Detect which cell encompasses the target text, then output its [x, y] center coordinate. 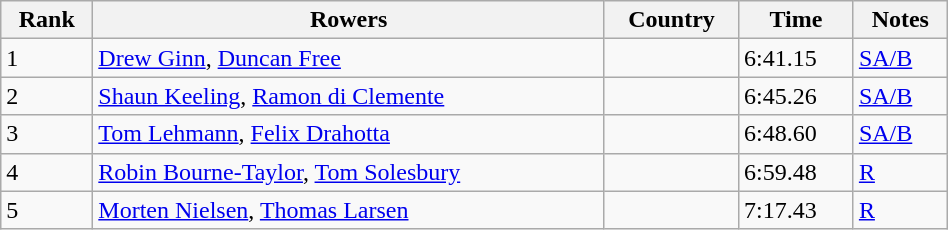
Time [796, 20]
Robin Bourne-Taylor, Tom Solesbury [349, 172]
Drew Ginn, Duncan Free [349, 58]
6:48.60 [796, 134]
5 [47, 210]
Tom Lehmann, Felix Drahotta [349, 134]
1 [47, 58]
2 [47, 96]
4 [47, 172]
Notes [900, 20]
6:59.48 [796, 172]
7:17.43 [796, 210]
Country [671, 20]
6:45.26 [796, 96]
Rank [47, 20]
6:41.15 [796, 58]
Morten Nielsen, Thomas Larsen [349, 210]
Shaun Keeling, Ramon di Clemente [349, 96]
Rowers [349, 20]
3 [47, 134]
